Find where the given text appears and provide that cell's center as [x, y] coordinate. 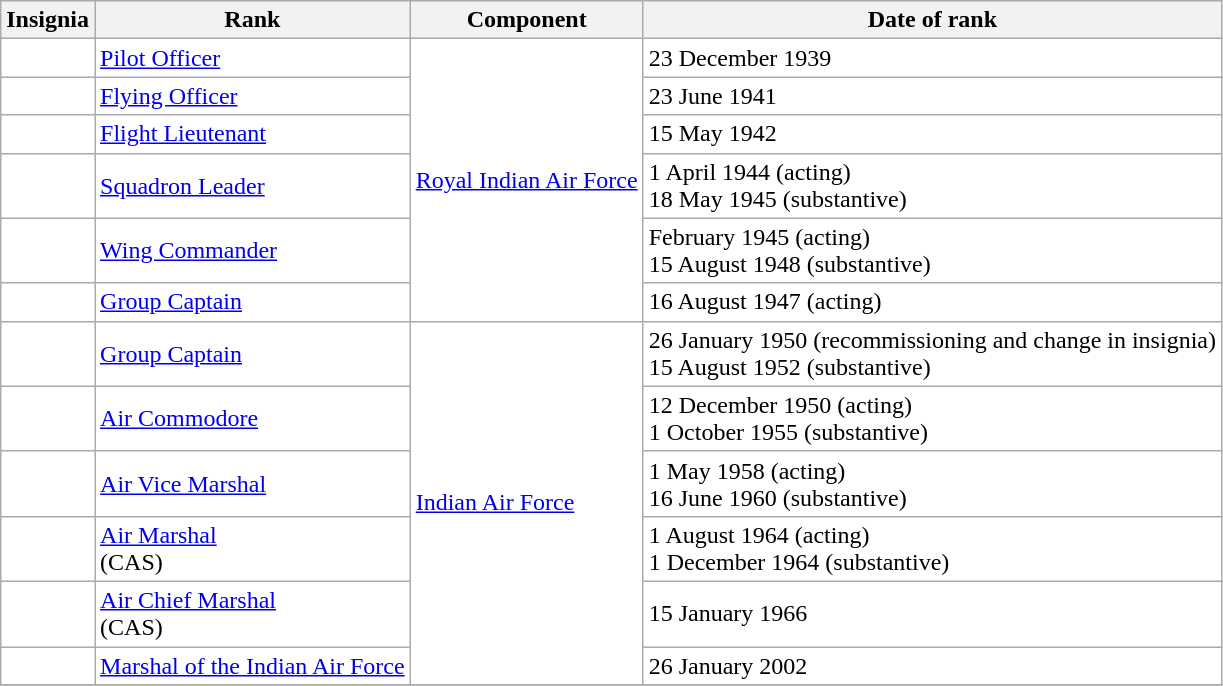
Insignia [48, 20]
1 May 1958 (acting)16 June 1960 (substantive) [932, 484]
Indian Air Force [526, 502]
15 May 1942 [932, 134]
Wing Commander [253, 250]
23 June 1941 [932, 96]
12 December 1950 (acting)1 October 1955 (substantive) [932, 418]
16 August 1947 (acting) [932, 302]
26 January 2002 [932, 665]
15 January 1966 [932, 614]
Pilot Officer [253, 58]
February 1945 (acting)15 August 1948 (substantive) [932, 250]
Air Vice Marshal [253, 484]
1 April 1944 (acting)18 May 1945 (substantive) [932, 186]
26 January 1950 (recommissioning and change in insignia)15 August 1952 (substantive) [932, 354]
Squadron Leader [253, 186]
Marshal of the Indian Air Force [253, 665]
1 August 1964 (acting)1 December 1964 (substantive) [932, 548]
Component [526, 20]
Air Marshal(CAS) [253, 548]
Air Commodore [253, 418]
Air Chief Marshal(CAS) [253, 614]
Flight Lieutenant [253, 134]
Flying Officer [253, 96]
23 December 1939 [932, 58]
Rank [253, 20]
Royal Indian Air Force [526, 180]
Date of rank [932, 20]
